Return the (x, y) coordinate for the center point of the cell that contains the specified text.  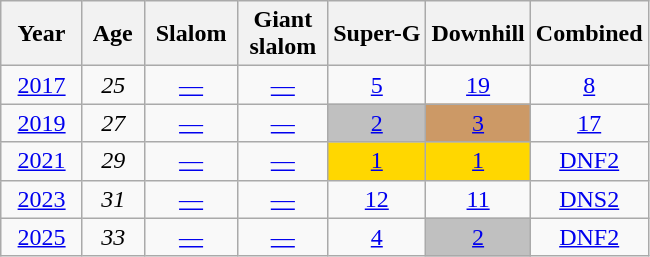
Downhill (478, 34)
17 (589, 123)
Age (113, 34)
11 (478, 199)
5 (377, 85)
12 (377, 199)
2017 (42, 85)
Year (42, 34)
2023 (42, 199)
2025 (42, 237)
4 (377, 237)
33 (113, 237)
Super-G (377, 34)
Combined (589, 34)
27 (113, 123)
DNS2 (589, 199)
25 (113, 85)
31 (113, 199)
2019 (42, 123)
29 (113, 161)
3 (478, 123)
Slalom (191, 34)
8 (589, 85)
2021 (42, 161)
Giant slalom (283, 34)
19 (478, 85)
